Pinpoint the cell where the given text exists, returning its [X, Y] midpoint coordinate. 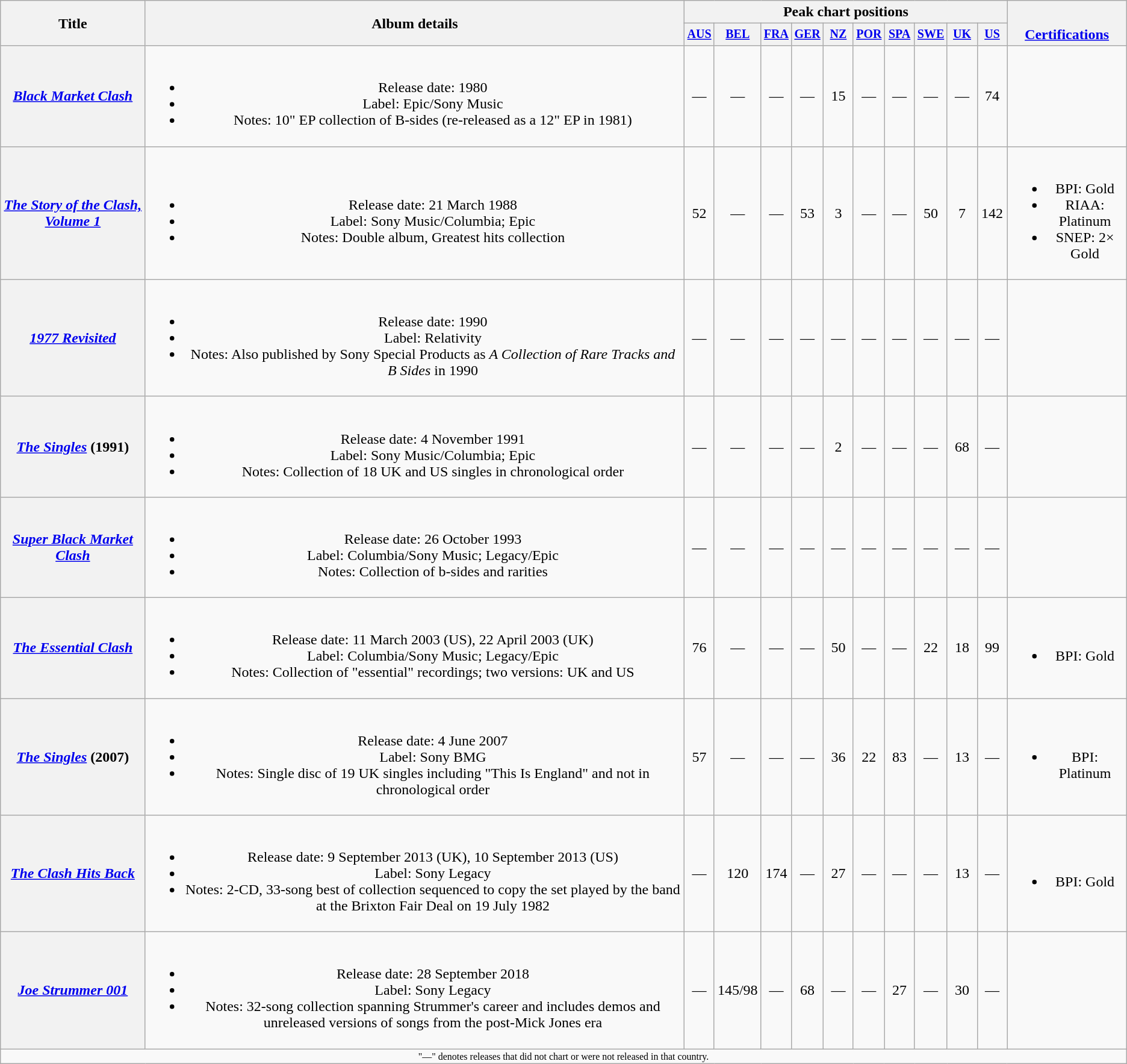
30 [962, 991]
145/98 [737, 991]
18 [962, 648]
Album details [415, 23]
Release date: 4 November 1991Label: Sony Music/Columbia; EpicNotes: Collection of 18 UK and US singles in chronological order [415, 447]
Certifications [1067, 35]
GER [808, 35]
AUS [700, 35]
FRA [777, 35]
The Essential Clash [73, 648]
NZ [838, 35]
BPI: GoldRIAA: PlatinumSNEP: 2× Gold [1067, 213]
BEL [737, 35]
76 [700, 648]
The Singles (1991) [73, 447]
99 [992, 648]
SPA [899, 35]
52 [700, 213]
SWE [931, 35]
The Singles (2007) [73, 757]
120 [737, 874]
Release date: 1980Label: Epic/Sony MusicNotes: 10" EP collection of B-sides (re-released as a 12" EP in 1981) [415, 96]
15 [838, 96]
2 [838, 447]
142 [992, 213]
Release date: 21 March 1988Label: Sony Music/Columbia; EpicNotes: Double album, Greatest hits collection [415, 213]
The Story of the Clash, Volume 1 [73, 213]
1977 Revisited [73, 338]
UK [962, 35]
3 [838, 213]
174 [777, 874]
BPI: Platinum [1067, 757]
Title [73, 23]
Peak chart positions [846, 12]
Release date: 26 October 1993Label: Columbia/Sony Music; Legacy/EpicNotes: Collection of b-sides and rarities [415, 547]
7 [962, 213]
POR [869, 35]
Black Market Clash [73, 96]
The Clash Hits Back [73, 874]
"—" denotes releases that did not chart or were not released in that country. [563, 1056]
US [992, 35]
Joe Strummer 001 [73, 991]
57 [700, 757]
36 [838, 757]
74 [992, 96]
83 [899, 757]
53 [808, 213]
Super Black Market Clash [73, 547]
Release date: 4 June 2007Label: Sony BMGNotes: Single disc of 19 UK singles including "This Is England" and not in chronological order [415, 757]
Release date: 1990Label: RelativityNotes: Also published by Sony Special Products as A Collection of Rare Tracks and B Sides in 1990 [415, 338]
